For the text-containing cell, return its midpoint in (x, y) coordinate format. 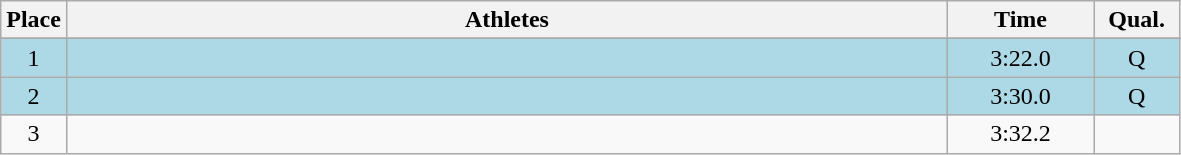
Place (34, 20)
Qual. (1137, 20)
2 (34, 96)
Athletes (506, 20)
Time (1021, 20)
3:30.0 (1021, 96)
1 (34, 58)
3:22.0 (1021, 58)
3 (34, 134)
3:32.2 (1021, 134)
